Determine the [X, Y] coordinate at the center of the cell enclosing the given text.  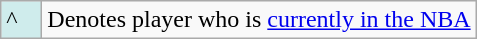
Denotes player who is currently in the NBA [259, 20]
^ [22, 20]
